Output the [x, y] coordinate of the center of the cell containing the given text.  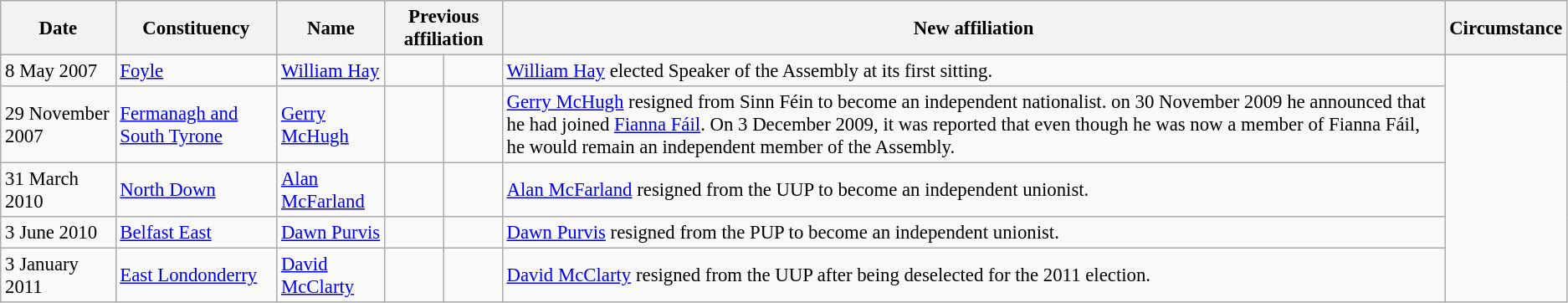
William Hay elected Speaker of the Assembly at its first sitting. [974, 71]
Date [59, 28]
Gerry McHugh [331, 125]
Alan McFarland [331, 191]
Constituency [196, 28]
31 March 2010 [59, 191]
8 May 2007 [59, 71]
Dawn Purvis resigned from the PUP to become an independent unionist. [974, 233]
East Londonderry [196, 276]
David McClarty resigned from the UUP after being deselected for the 2011 election. [974, 276]
Previous affiliation [443, 28]
North Down [196, 191]
Dawn Purvis [331, 233]
Belfast East [196, 233]
Fermanagh and South Tyrone [196, 125]
New affiliation [974, 28]
Alan McFarland resigned from the UUP to become an independent unionist. [974, 191]
Name [331, 28]
William Hay [331, 71]
3 January 2011 [59, 276]
29 November 2007 [59, 125]
Foyle [196, 71]
Circumstance [1506, 28]
David McClarty [331, 276]
3 June 2010 [59, 233]
